Identify which cell holds the provided text, then report its (X, Y) central coordinate. 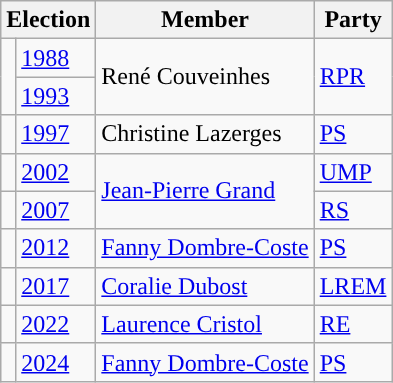
2012 (56, 248)
2024 (56, 362)
Party (353, 20)
LREM (353, 286)
RS (353, 210)
2022 (56, 324)
1993 (56, 96)
UMP (353, 172)
Member (205, 20)
René Couveinhes (205, 77)
Coralie Dubost (205, 286)
Laurence Cristol (205, 324)
RPR (353, 77)
RE (353, 324)
2017 (56, 286)
Election (48, 20)
2002 (56, 172)
1988 (56, 58)
1997 (56, 134)
Christine Lazerges (205, 134)
2007 (56, 210)
Jean-Pierre Grand (205, 191)
